For the text-containing cell, return its midpoint in [x, y] coordinate format. 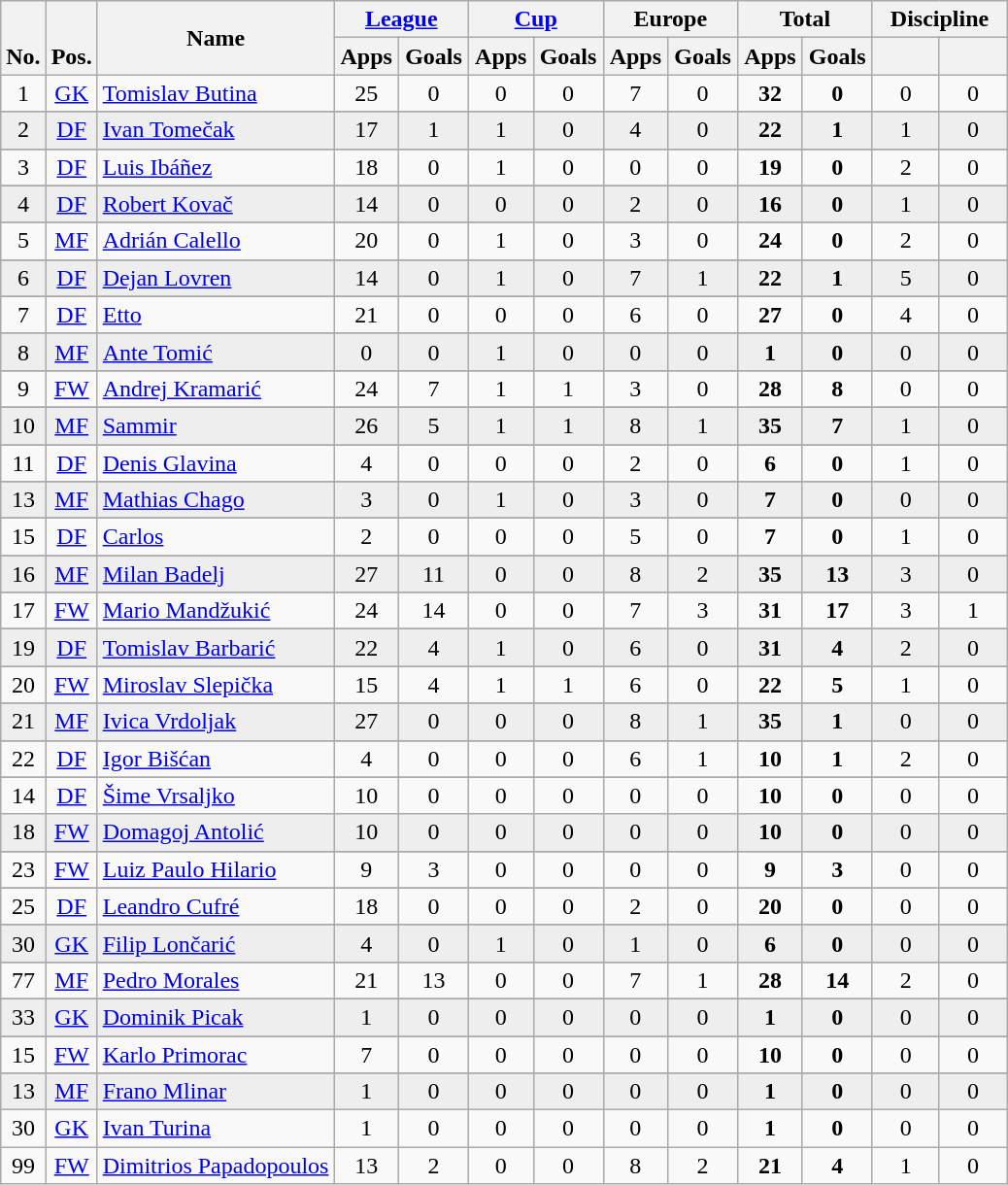
Europe [670, 19]
32 [771, 93]
Tomislav Barbarić [216, 648]
Etto [216, 315]
99 [23, 1166]
Denis Glavina [216, 463]
Šime Vrsaljko [216, 796]
Luis Ibáñez [216, 167]
Milan Badelj [216, 574]
Discipline [940, 19]
Sammir [216, 425]
Tomislav Butina [216, 93]
Miroslav Slepička [216, 685]
Ante Tomić [216, 352]
26 [367, 425]
Dominik Picak [216, 1017]
Andrej Kramarić [216, 389]
Total [806, 19]
Carlos [216, 537]
Filip Lončarić [216, 943]
Adrián Calello [216, 241]
Karlo Primorac [216, 1054]
Dejan Lovren [216, 278]
Mario Mandžukić [216, 611]
Pedro Morales [216, 980]
Ivica Vrdoljak [216, 722]
Domagoj Antolić [216, 832]
League [402, 19]
Igor Bišćan [216, 759]
Cup [536, 19]
No. [23, 38]
Ivan Turina [216, 1129]
Pos. [72, 38]
Robert Kovač [216, 204]
Dimitrios Papadopoulos [216, 1166]
Frano Mlinar [216, 1092]
77 [23, 980]
Luiz Paulo Hilario [216, 869]
Leandro Cufré [216, 906]
Name [216, 38]
33 [23, 1017]
Mathias Chago [216, 500]
23 [23, 869]
Ivan Tomečak [216, 130]
